Search for the cell housing the specified text and yield its [x, y] center coordinate. 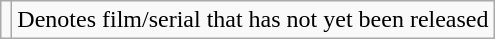
Denotes film/serial that has not yet been released [253, 20]
